Scan for the cell matching the given text and deliver its (X, Y) coordinate at center. 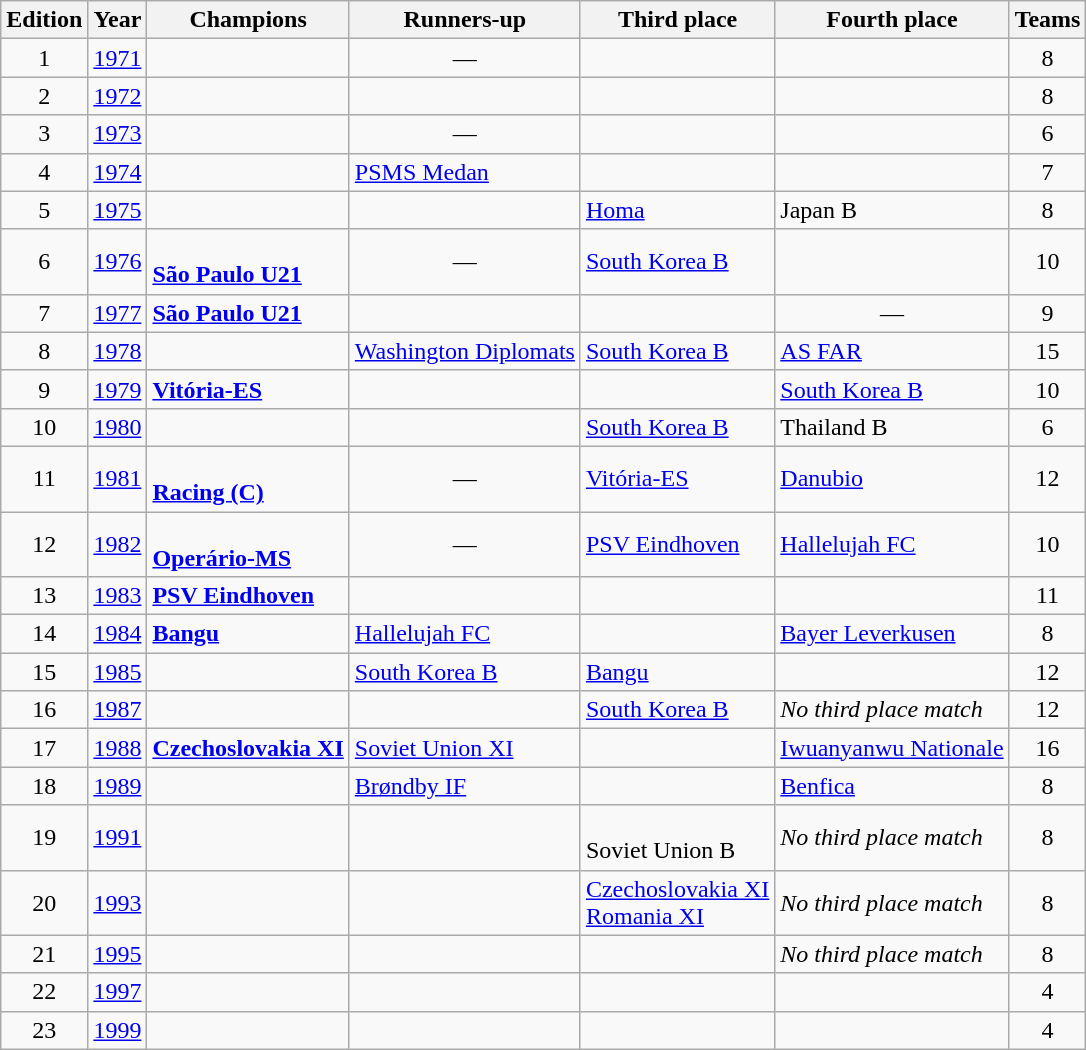
23 (44, 1030)
1972 (118, 96)
1973 (118, 134)
Iwuanyanwu Nationale (892, 748)
Champions (248, 20)
3 (44, 134)
1999 (118, 1030)
1980 (118, 427)
1976 (118, 262)
5 (44, 210)
1993 (118, 902)
Third place (677, 20)
1979 (118, 389)
1997 (118, 992)
1983 (118, 596)
Soviet Union XI (464, 748)
Washington Diplomats (464, 351)
Homa (677, 210)
Japan B (892, 210)
Soviet Union B (677, 838)
Edition (44, 20)
1982 (118, 544)
Bayer Leverkusen (892, 634)
18 (44, 786)
22 (44, 992)
2 (44, 96)
Thailand B (892, 427)
13 (44, 596)
1981 (118, 478)
1987 (118, 710)
1985 (118, 672)
Benfica (892, 786)
Czechoslovakia XI (248, 748)
14 (44, 634)
1971 (118, 58)
21 (44, 954)
1995 (118, 954)
Teams (1048, 20)
Brøndby IF (464, 786)
Czechoslovakia XI Romania XI (677, 902)
20 (44, 902)
PSMS Medan (464, 172)
Runners-up (464, 20)
AS FAR (892, 351)
Fourth place (892, 20)
19 (44, 838)
17 (44, 748)
1977 (118, 313)
1988 (118, 748)
1978 (118, 351)
1974 (118, 172)
1984 (118, 634)
1991 (118, 838)
Racing (C) (248, 478)
Year (118, 20)
1975 (118, 210)
Danubio (892, 478)
1 (44, 58)
Operário-MS (248, 544)
1989 (118, 786)
